Detect which cell encompasses the target text, then output its (X, Y) center coordinate. 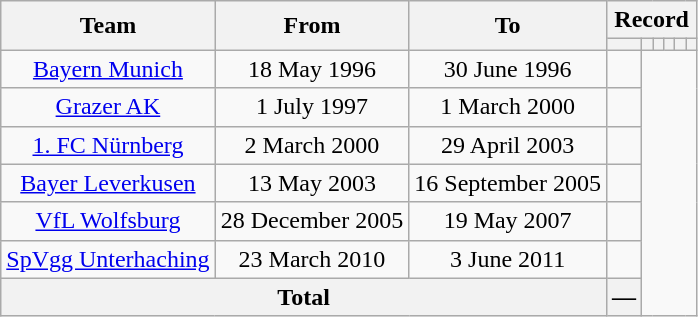
30 June 1996 (508, 69)
28 December 2005 (312, 221)
Grazer AK (108, 107)
2 March 2000 (312, 145)
16 September 2005 (508, 183)
29 April 2003 (508, 145)
18 May 1996 (312, 69)
Total (304, 297)
To (508, 26)
— (624, 297)
3 June 2011 (508, 259)
1 July 1997 (312, 107)
1. FC Nürnberg (108, 145)
Team (108, 26)
19 May 2007 (508, 221)
23 March 2010 (312, 259)
VfL Wolfsburg (108, 221)
13 May 2003 (312, 183)
From (312, 26)
Bayer Leverkusen (108, 183)
Bayern Munich (108, 69)
SpVgg Unterhaching (108, 259)
1 March 2000 (508, 107)
Record (651, 20)
